Locate the cell with the specified text and output its [X, Y] center coordinate. 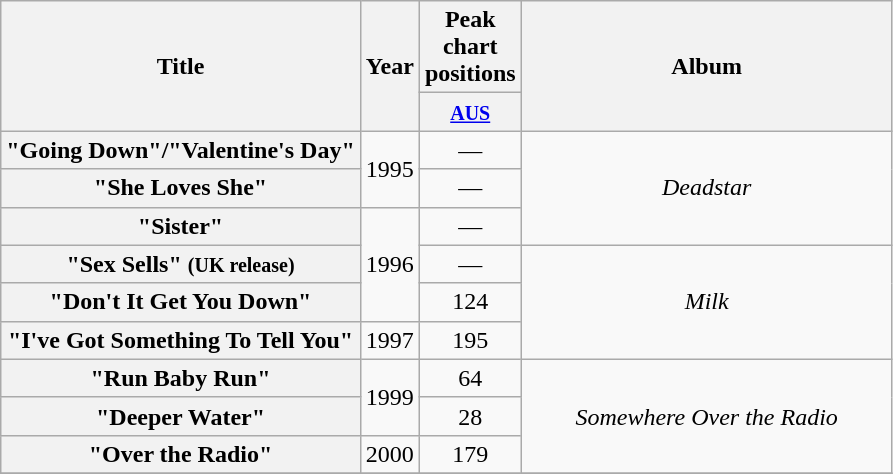
"She Loves She" [181, 188]
Year [390, 66]
"Sex Sells" (UK release) [181, 264]
"Sister" [181, 226]
"Run Baby Run" [181, 378]
28 [470, 416]
1996 [390, 264]
179 [470, 454]
195 [470, 340]
"Over the Radio" [181, 454]
64 [470, 378]
"Don't It Get You Down" [181, 302]
Peakchartpositions [470, 47]
1995 [390, 169]
2000 [390, 454]
Somewhere Over the Radio [706, 416]
"Going Down"/"Valentine's Day" [181, 150]
1999 [390, 397]
1997 [390, 340]
AUS [470, 112]
Album [706, 66]
Milk [706, 302]
Title [181, 66]
"Deeper Water" [181, 416]
Deadstar [706, 188]
124 [470, 302]
"I've Got Something To Tell You" [181, 340]
